Return the (x, y) coordinate for the center point of the cell that contains the specified text.  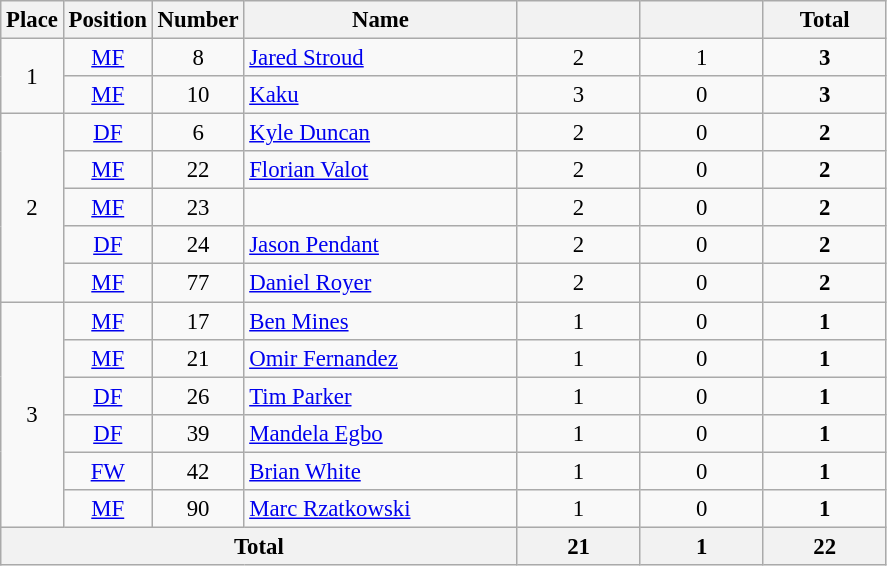
90 (198, 509)
Mandela Egbo (380, 433)
Tim Parker (380, 396)
Number (198, 20)
Jared Stroud (380, 58)
39 (198, 433)
Daniel Royer (380, 283)
26 (198, 396)
Position (108, 20)
42 (198, 471)
10 (198, 95)
Name (380, 20)
6 (198, 133)
Jason Pendant (380, 245)
Florian Valot (380, 170)
FW (108, 471)
23 (198, 208)
Ben Mines (380, 321)
Brian White (380, 471)
Kaku (380, 95)
Kyle Duncan (380, 133)
24 (198, 245)
Place (32, 20)
Marc Rzatkowski (380, 509)
17 (198, 321)
8 (198, 58)
Omir Fernandez (380, 358)
77 (198, 283)
